Provide the [X, Y] coordinate of the cell's center where the given text is located.  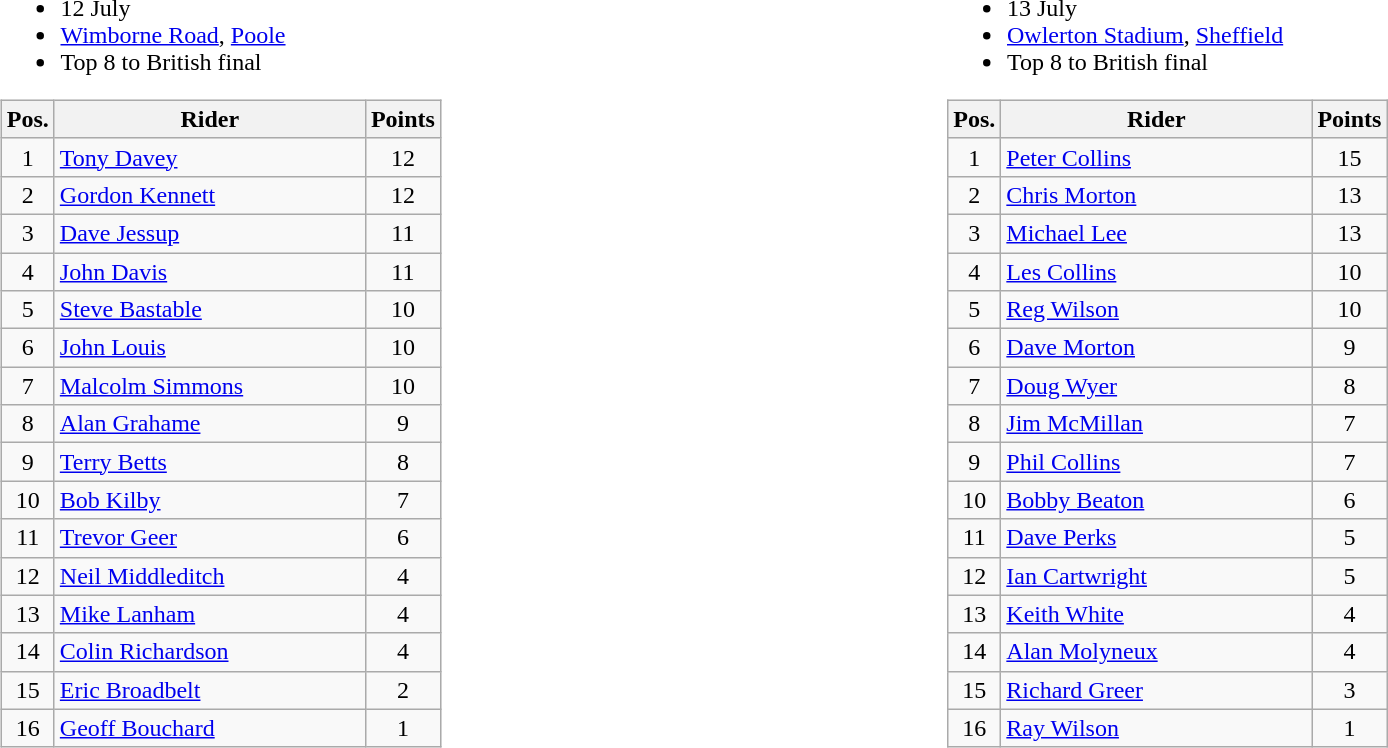
Dave Morton [1156, 348]
Ian Cartwright [1156, 576]
Phil Collins [1156, 462]
Trevor Geer [210, 538]
Reg Wilson [1156, 310]
Eric Broadbelt [210, 690]
John Louis [210, 348]
Jim McMillan [1156, 424]
Dave Jessup [210, 233]
Colin Richardson [210, 652]
Geoff Bouchard [210, 728]
Bobby Beaton [1156, 500]
Neil Middleditch [210, 576]
Tony Davey [210, 157]
Dave Perks [1156, 538]
Michael Lee [1156, 233]
Les Collins [1156, 271]
John Davis [210, 271]
Terry Betts [210, 462]
Ray Wilson [1156, 728]
Doug Wyer [1156, 386]
Steve Bastable [210, 310]
Chris Morton [1156, 195]
Mike Lanham [210, 614]
Alan Molyneux [1156, 652]
Malcolm Simmons [210, 386]
Gordon Kennett [210, 195]
Richard Greer [1156, 690]
Keith White [1156, 614]
Alan Grahame [210, 424]
Peter Collins [1156, 157]
Bob Kilby [210, 500]
